Capture the cell that displays the provided text and extract its [X, Y] central coordinate. 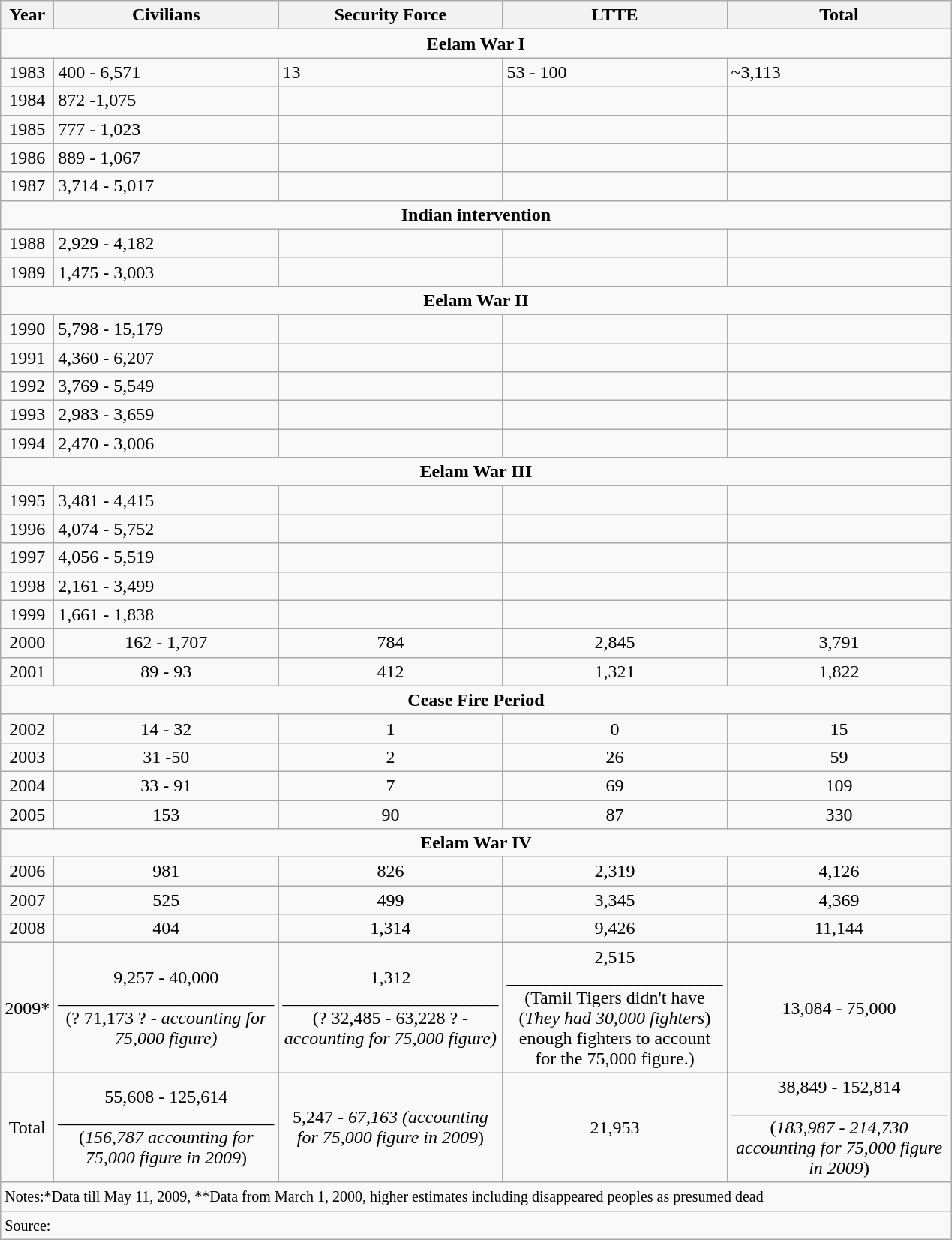
2008 [27, 929]
2006 [27, 872]
2,983 - 3,659 [167, 415]
4,056 - 5,519 [167, 557]
Eelam War III [476, 472]
31 -50 [167, 757]
Eelam War I [476, 44]
2000 [27, 643]
15 [839, 728]
Cease Fire Period [476, 700]
3,769 - 5,549 [167, 386]
5,247 - 67,163 (accounting for 75,000 figure in 2009) [390, 1127]
Source: [476, 1225]
4,369 [839, 900]
11,144 [839, 929]
3,345 [615, 900]
826 [390, 872]
Eelam War II [476, 300]
1997 [27, 557]
69 [615, 785]
1,661 - 1,838 [167, 614]
777 - 1,023 [167, 129]
2007 [27, 900]
872 -1,075 [167, 101]
1983 [27, 72]
2001 [27, 671]
2,319 [615, 872]
26 [615, 757]
Civilians [167, 15]
13 [390, 72]
1992 [27, 386]
1,321 [615, 671]
4,074 - 5,752 [167, 529]
4,126 [839, 872]
1986 [27, 158]
2 [390, 757]
14 - 32 [167, 728]
1996 [27, 529]
3,481 - 4,415 [167, 500]
2,161 - 3,499 [167, 586]
7 [390, 785]
LTTE [615, 15]
2,929 - 4,182 [167, 243]
1999 [27, 614]
Eelam War IV [476, 843]
525 [167, 900]
784 [390, 643]
412 [390, 671]
Notes:*Data till May 11, 2009, **Data from March 1, 2000, higher estimates including disappeared peoples as presumed dead [476, 1196]
~3,113 [839, 72]
5,798 - 15,179 [167, 329]
2004 [27, 785]
1990 [27, 329]
1,314 [390, 929]
89 - 93 [167, 671]
499 [390, 900]
53 - 100 [615, 72]
59 [839, 757]
Security Force [390, 15]
2009* [27, 1008]
1985 [27, 129]
1991 [27, 358]
2,515 ________________________ (Tamil Tigers didn't have (They had 30,000 fighters) enough fighters to account for the 75,000 figure.) [615, 1008]
Year [27, 15]
1,312 ________________________ (? 32,485 - 63,228 ? - accounting for 75,000 figure) [390, 1008]
981 [167, 872]
87 [615, 814]
1989 [27, 272]
1987 [27, 186]
1,822 [839, 671]
1 [390, 728]
4,360 - 6,207 [167, 358]
0 [615, 728]
3,714 - 5,017 [167, 186]
889 - 1,067 [167, 158]
1995 [27, 500]
330 [839, 814]
9,426 [615, 929]
1984 [27, 101]
55,608 - 125,614 ________________________ (156,787 accounting for 75,000 figure in 2009) [167, 1127]
2002 [27, 728]
2005 [27, 814]
1,475 - 3,003 [167, 272]
1988 [27, 243]
400 - 6,571 [167, 72]
109 [839, 785]
404 [167, 929]
9,257 - 40,000 ________________________ (? 71,173 ? - accounting for 75,000 figure) [167, 1008]
1994 [27, 443]
3,791 [839, 643]
21,953 [615, 1127]
1998 [27, 586]
153 [167, 814]
Indian intervention [476, 215]
33 - 91 [167, 785]
13,084 - 75,000 [839, 1008]
38,849 - 152,814 ________________________ (183,987 - 214,730 accounting for 75,000 figure in 2009) [839, 1127]
162 - 1,707 [167, 643]
2,470 - 3,006 [167, 443]
2003 [27, 757]
90 [390, 814]
1993 [27, 415]
2,845 [615, 643]
